For the text-containing cell, return its midpoint in (X, Y) coordinate format. 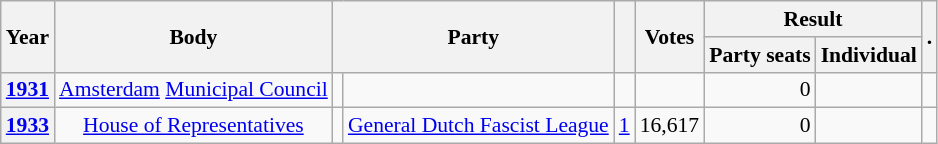
16,617 (670, 126)
Individual (869, 55)
Amsterdam Municipal Council (194, 90)
1933 (28, 126)
Party (474, 36)
1931 (28, 90)
Body (194, 36)
House of Representatives (194, 126)
. (930, 36)
Votes (670, 36)
Year (28, 36)
Result (813, 19)
1 (624, 126)
General Dutch Fascist League (478, 126)
Party seats (760, 55)
